Provide the (x, y) coordinate of the cell's center where the given text is located.  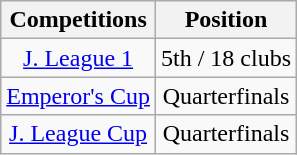
Position (226, 20)
Emperor's Cup (78, 96)
J. League 1 (78, 58)
5th / 18 clubs (226, 58)
J. League Cup (78, 134)
Competitions (78, 20)
